Provide the (X, Y) coordinate of the cell's center where the given text is located.  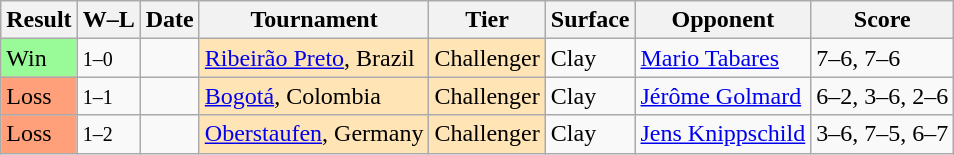
3–6, 7–5, 6–7 (882, 134)
1–1 (108, 96)
1–0 (108, 58)
Jens Knippschild (723, 134)
Tournament (314, 20)
7–6, 7–6 (882, 58)
Ribeirão Preto, Brazil (314, 58)
Win (39, 58)
6–2, 3–6, 2–6 (882, 96)
Surface (590, 20)
Score (882, 20)
Tier (487, 20)
Mario Tabares (723, 58)
Bogotá, Colombia (314, 96)
Date (170, 20)
1–2 (108, 134)
Opponent (723, 20)
W–L (108, 20)
Result (39, 20)
Jérôme Golmard (723, 96)
Oberstaufen, Germany (314, 134)
